For the text-containing cell, return its midpoint in (x, y) coordinate format. 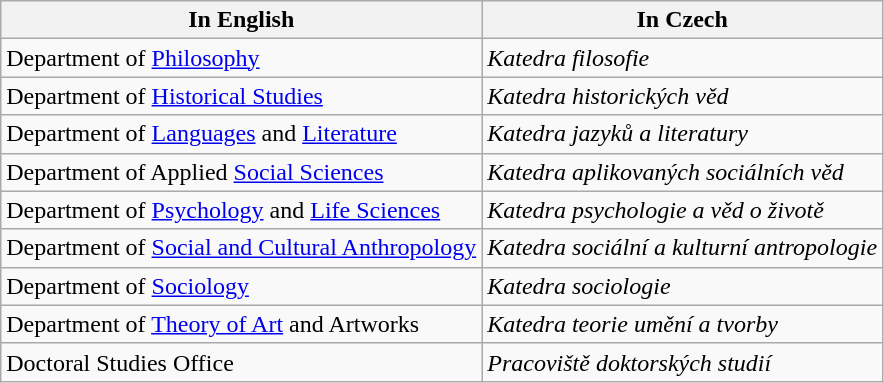
Department of Philosophy (242, 58)
In English (242, 20)
Katedra sociologie (682, 286)
Department of Theory of Art and Artworks (242, 324)
Department of Social and Cultural Anthropology (242, 248)
Department of Languages and Literature (242, 134)
Department of Applied Social Sciences (242, 172)
Department of Sociology (242, 286)
Katedra aplikovaných sociálních věd (682, 172)
Katedra historických věd (682, 96)
Katedra teorie umění a tvorby (682, 324)
Department of Psychology and Life Sciences (242, 210)
In Czech (682, 20)
Katedra jazyků a literatury (682, 134)
Pracoviště doktorských studií (682, 362)
Katedra filosofie (682, 58)
Doctoral Studies Office (242, 362)
Katedra psychologie a věd o životě (682, 210)
Katedra sociální a kulturní antropologie (682, 248)
Department of Historical Studies (242, 96)
